Return [x, y] of the center of cell containing provided text 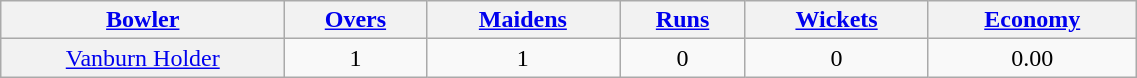
Vanburn Holder [143, 58]
Wickets [836, 20]
Maidens [523, 20]
Overs [356, 20]
Economy [1032, 20]
0.00 [1032, 58]
Bowler [143, 20]
Runs [683, 20]
